Determine the (X, Y) coordinate at the center of the cell enclosing the given text.  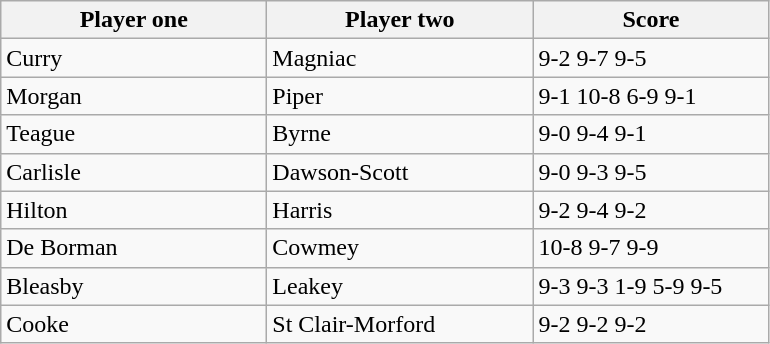
Cowmey (400, 248)
10-8 9-7 9-9 (651, 248)
Player one (134, 20)
9-2 9-2 9-2 (651, 324)
9-2 9-7 9-5 (651, 58)
Player two (400, 20)
9-0 9-3 9-5 (651, 172)
Piper (400, 96)
Score (651, 20)
9-3 9-3 1-9 5-9 9-5 (651, 286)
Leakey (400, 286)
Bleasby (134, 286)
9-1 10-8 6-9 9-1 (651, 96)
Teague (134, 134)
Hilton (134, 210)
9-2 9-4 9-2 (651, 210)
Byrne (400, 134)
Harris (400, 210)
St Clair-Morford (400, 324)
Carlisle (134, 172)
Cooke (134, 324)
De Borman (134, 248)
Curry (134, 58)
Morgan (134, 96)
Dawson-Scott (400, 172)
9-0 9-4 9-1 (651, 134)
Magniac (400, 58)
